Extract the [X, Y] coordinate from the center of the cell holding the provided text.  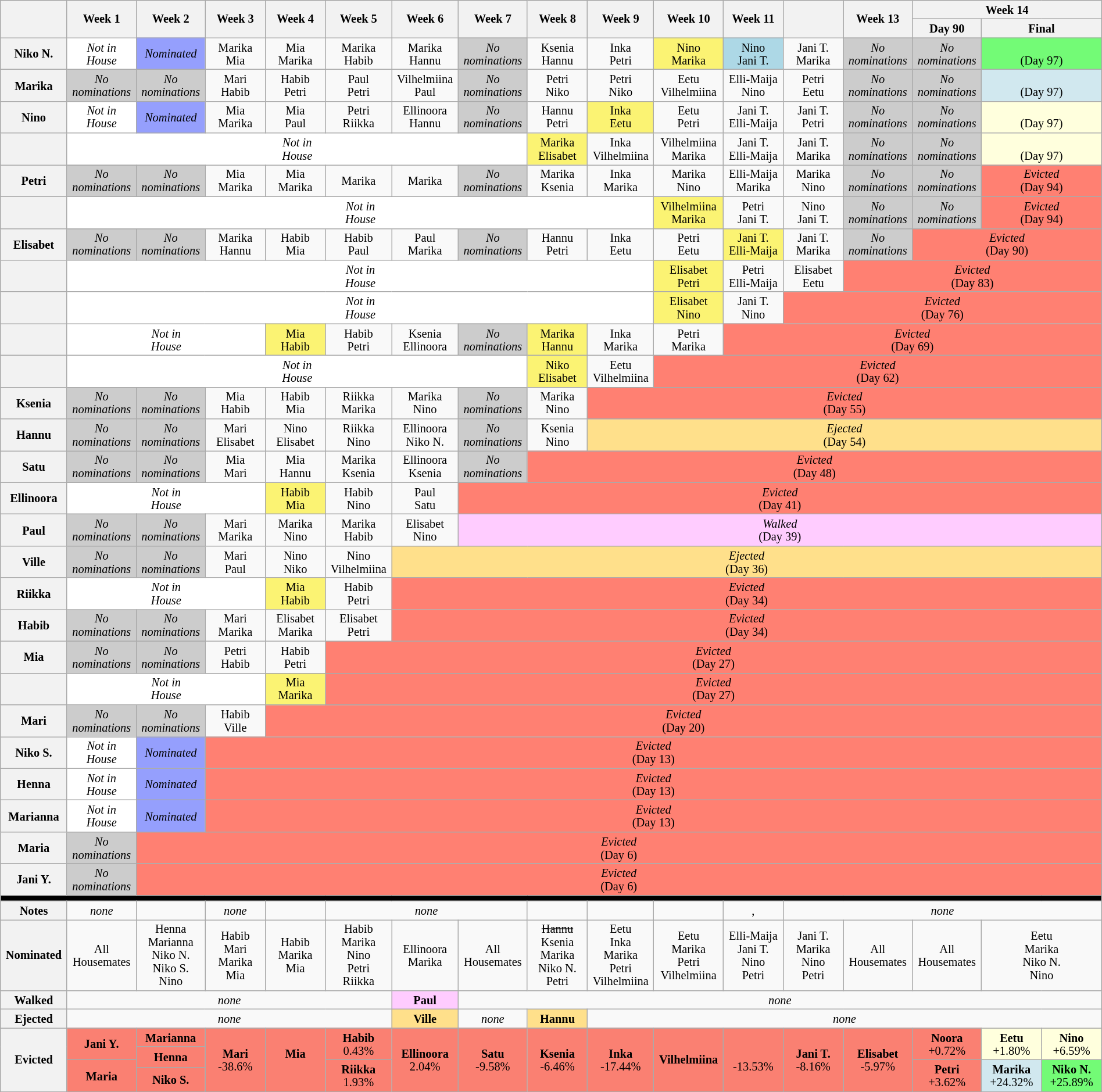
Final [1042, 28]
Ejected [34, 1018]
Walked [34, 1000]
Nino+6.59% [1072, 1044]
Petri [34, 180]
EetuInkaMarikaPetriVilhelmiina [621, 955]
Day 90 [947, 28]
Week 13 [878, 19]
HabibMarikaMia [295, 955]
Elli-MaijaJani T.NinoPetri [753, 955]
HabibMariMarikaMia [235, 955]
Jani T.Petri [814, 117]
Evicted(Day 83) [973, 275]
-13.53% [753, 1060]
EetuMarikaNiko N.Nino [1042, 955]
MariElisabet [235, 435]
Evicted(Day 41) [780, 499]
HannuKseniaMarikaNiko N.Petri [557, 955]
Week 4 [295, 19]
Ksenia [34, 403]
Evicted(Day 62) [878, 371]
PetriRiikka [359, 117]
Elisabet-5.97% [878, 1060]
Petri+3.62% [947, 1075]
Ellinoora [34, 499]
Week 9 [621, 19]
Evicted(Day 90) [1007, 244]
Week 6 [425, 19]
KseniaHannu [557, 53]
PaulSatu [425, 499]
NinoElisabet [295, 435]
Vilhelmiina [688, 1060]
EllinooraNiko N. [425, 435]
PetriHabib [235, 657]
HabibNino [359, 499]
KseniaNino [557, 435]
Week 14 [1007, 9]
Notes [34, 910]
MiaPaul [295, 117]
HennaMariannaNiko N.Niko S.Nino [171, 955]
PetriJani T. [753, 213]
VilhelmiinaPaul [425, 85]
Ellinoora2.04% [425, 1060]
EetuMarikaPetriVilhelmiina [688, 955]
Niko N. [34, 53]
NinoNiko [295, 561]
Jani T.Nino [753, 308]
Niko N.+25.89% [1072, 1075]
Week 10 [688, 19]
Evicted(Day 20) [684, 721]
PaulMarika [425, 244]
MariHabib [235, 85]
ElisabetEetu [814, 275]
MarikaElisabet [557, 149]
Ejected(Day 54) [845, 435]
Evicted [34, 1060]
Mari-38.6% [235, 1060]
Jani T.-8.16% [814, 1060]
HabibVille [235, 721]
KseniaEllinoora [425, 339]
Week 7 [493, 19]
Habib0.43% [359, 1044]
Eetu+1.80% [1011, 1044]
Jani T.MarikaNinoPetri [814, 955]
Nino [34, 117]
PaulPetri [359, 85]
HabibMarikaNinoPetriRiikka [359, 955]
Riikka [34, 594]
Marika+24.32% [1011, 1075]
Elli-MaijaMarika [753, 180]
HabibPaul [359, 244]
MiaHannu [295, 466]
MariPaul [235, 561]
ElisabetMarika [295, 625]
InkaPetri [621, 53]
Elisabet [34, 244]
MiaMari [235, 466]
Evicted(Day 76) [943, 308]
Satu [34, 466]
Satu-9.58% [493, 1060]
RiikkaMarika [359, 403]
Walked(Day 39) [780, 530]
EetuPetri [688, 117]
Noora+0.72% [947, 1044]
Evicted(Day 48) [814, 466]
Mari [34, 721]
Evicted(Day 55) [845, 403]
Week 1 [101, 19]
Week 11 [753, 19]
Week 8 [557, 19]
NinoVilhelmiina [359, 561]
Evicted(Day 69) [913, 339]
Week 5 [359, 19]
PetriMarika [688, 339]
EllinooraHannu [425, 117]
Elli-MaijaNino [753, 85]
InkaVilhelmiina [621, 149]
NikoElisabet [557, 371]
NinoMarika [688, 53]
RiikkaNino [359, 435]
Ejected(Day 36) [746, 561]
PetriElli-Maija [753, 275]
Habib [34, 625]
EllinooraKsenia [425, 466]
Week 2 [171, 19]
EllinooraMarika [425, 955]
, [753, 910]
Week 3 [235, 19]
Inka-17.44% [621, 1060]
Ksenia-6.46% [557, 1060]
Riikka1.93% [359, 1075]
MarikaMia [235, 53]
